Identify which cell holds the provided text, then report its (x, y) central coordinate. 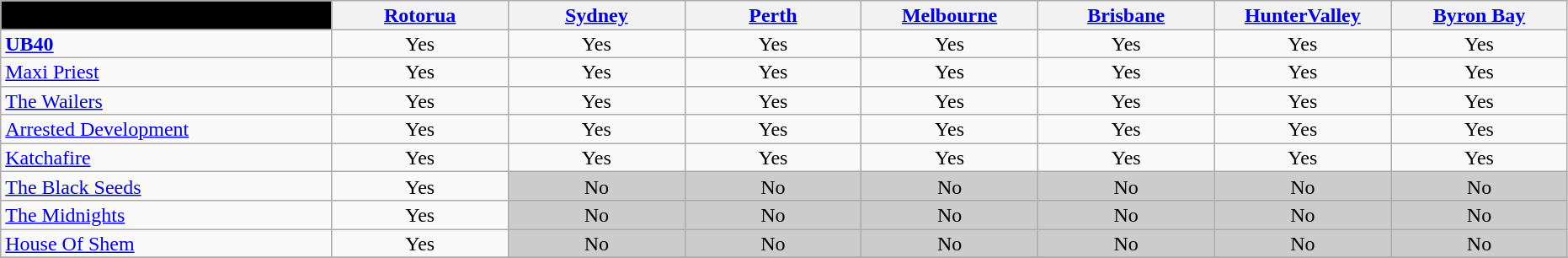
UB40 (167, 44)
The Midnights (167, 215)
Arrested Development (167, 129)
Maxi Priest (167, 72)
Sydney (596, 15)
House Of Shem (167, 244)
Rotorua (420, 15)
Byron Bay (1480, 15)
Brisbane (1126, 15)
HunterValley (1303, 15)
The Wailers (167, 100)
Melbourne (950, 15)
Katchafire (167, 158)
Perth (773, 15)
The Black Seeds (167, 186)
